From the cell containing the given text, extract its center point as (X, Y) coordinate. 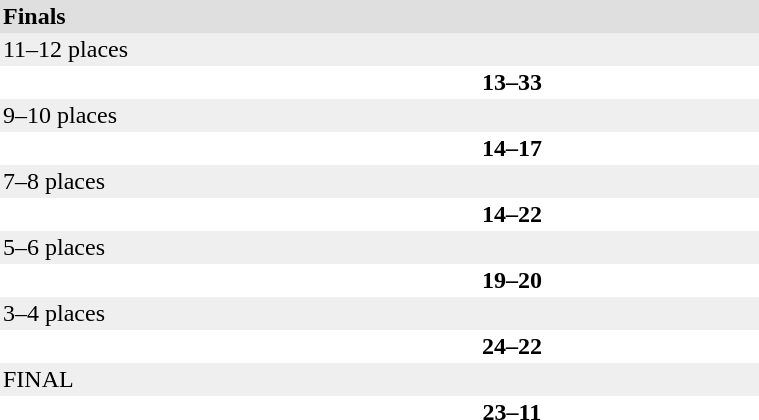
24–22 (512, 346)
Finals (379, 16)
11–12 places (379, 50)
5–6 places (379, 248)
9–10 places (379, 116)
19–20 (512, 280)
14–17 (512, 148)
FINAL (379, 380)
3–4 places (379, 314)
14–22 (512, 214)
7–8 places (379, 182)
13–33 (512, 82)
